Detect which cell encompasses the target text, then output its (x, y) center coordinate. 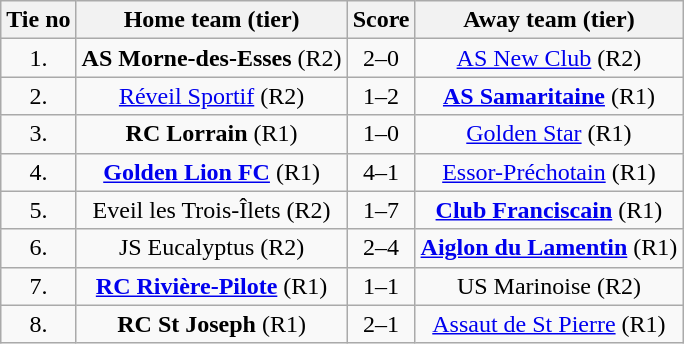
US Marinoise (R2) (549, 286)
5. (38, 210)
Home team (tier) (212, 20)
8. (38, 324)
Réveil Sportif (R2) (212, 96)
RC Rivière-Pilote (R1) (212, 286)
2–4 (381, 248)
1. (38, 58)
2–1 (381, 324)
Eveil les Trois-Îlets (R2) (212, 210)
Aiglon du Lamentin (R1) (549, 248)
3. (38, 134)
Club Franciscain (R1) (549, 210)
1–1 (381, 286)
4. (38, 172)
4–1 (381, 172)
JS Eucalyptus (R2) (212, 248)
2. (38, 96)
2–0 (381, 58)
RC St Joseph (R1) (212, 324)
Assaut de St Pierre (R1) (549, 324)
AS New Club (R2) (549, 58)
Golden Star (R1) (549, 134)
AS Samaritaine (R1) (549, 96)
1–0 (381, 134)
Away team (tier) (549, 20)
RC Lorrain (R1) (212, 134)
6. (38, 248)
7. (38, 286)
1–2 (381, 96)
Essor-Préchotain (R1) (549, 172)
Tie no (38, 20)
Score (381, 20)
1–7 (381, 210)
AS Morne-des-Esses (R2) (212, 58)
Golden Lion FC (R1) (212, 172)
